Identify which cell holds the provided text, then report its [x, y] central coordinate. 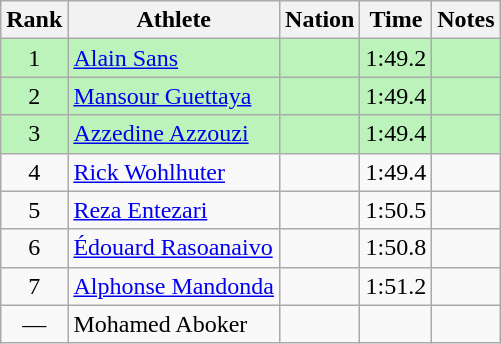
1:49.2 [396, 58]
3 [34, 134]
Rank [34, 20]
2 [34, 96]
4 [34, 172]
6 [34, 248]
Mohamed Aboker [174, 324]
7 [34, 286]
Azzedine Azzouzi [174, 134]
— [34, 324]
1 [34, 58]
Reza Entezari [174, 210]
Rick Wohlhuter [174, 172]
Alphonse Mandonda [174, 286]
Notes [466, 20]
Édouard Rasoanaivo [174, 248]
1:50.5 [396, 210]
Mansour Guettaya [174, 96]
1:50.8 [396, 248]
1:51.2 [396, 286]
Time [396, 20]
Alain Sans [174, 58]
5 [34, 210]
Athlete [174, 20]
Nation [320, 20]
